Extract the [X, Y] coordinate from the center of the cell holding the provided text.  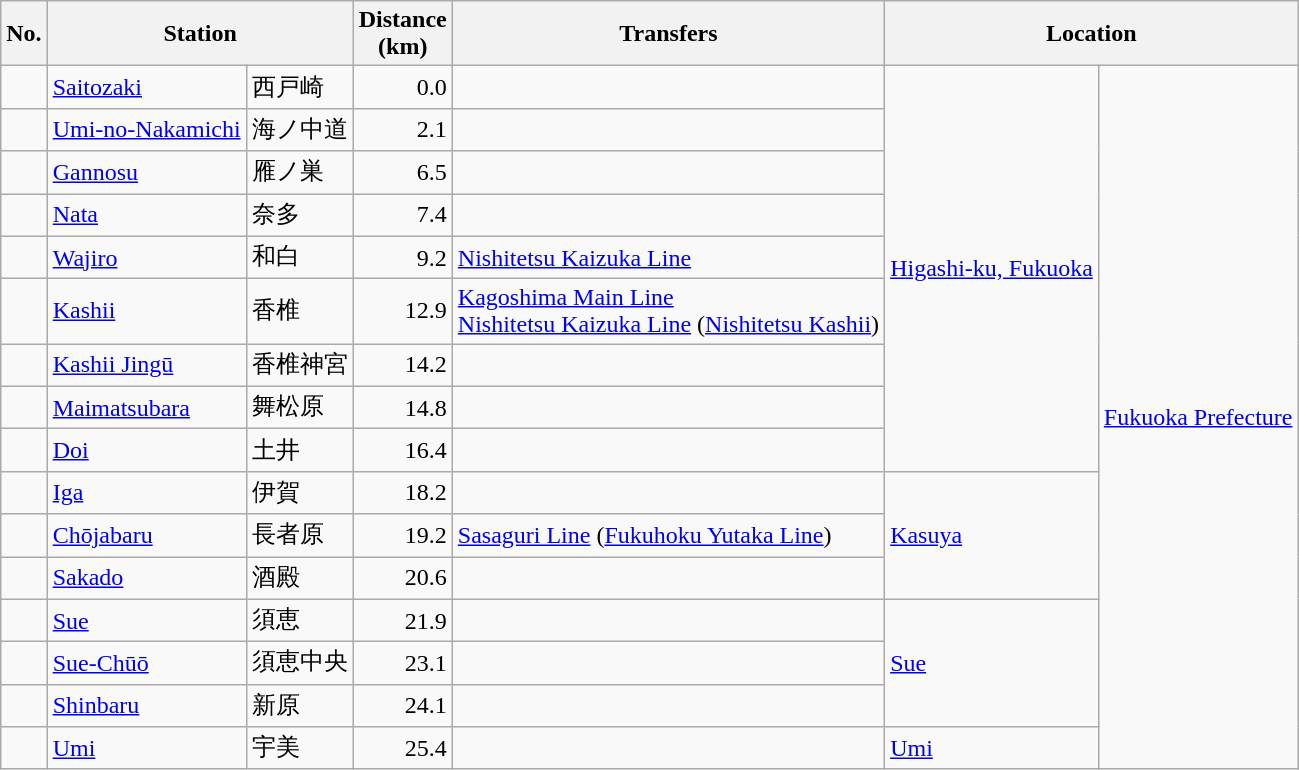
24.1 [402, 706]
23.1 [402, 664]
7.4 [402, 216]
酒殿 [300, 578]
Sasaguri Line (Fukuhoku Yutaka Line) [668, 536]
6.5 [402, 172]
Kasuya [992, 535]
Kashii Jingū [146, 366]
19.2 [402, 536]
Location [1092, 34]
Maimatsubara [146, 408]
須恵 [300, 620]
Nata [146, 216]
14.2 [402, 366]
2.1 [402, 130]
和白 [300, 258]
Station [200, 34]
Shinbaru [146, 706]
Kashii [146, 312]
Umi-no-Nakamichi [146, 130]
Gannosu [146, 172]
12.9 [402, 312]
Fukuoka Prefecture [1198, 418]
香椎神宮 [300, 366]
Iga [146, 492]
21.9 [402, 620]
土井 [300, 450]
Sakado [146, 578]
0.0 [402, 88]
伊賀 [300, 492]
海ノ中道 [300, 130]
14.8 [402, 408]
Kagoshima Main LineNishitetsu Kaizuka Line (Nishitetsu Kashii) [668, 312]
新原 [300, 706]
Chōjabaru [146, 536]
奈多 [300, 216]
No. [24, 34]
舞松原 [300, 408]
雁ノ巣 [300, 172]
西戸崎 [300, 88]
25.4 [402, 748]
16.4 [402, 450]
Distance(km) [402, 34]
須恵中央 [300, 664]
Sue-Chūō [146, 664]
Doi [146, 450]
Saitozaki [146, 88]
9.2 [402, 258]
18.2 [402, 492]
長者原 [300, 536]
Transfers [668, 34]
20.6 [402, 578]
Nishitetsu Kaizuka Line [668, 258]
宇美 [300, 748]
香椎 [300, 312]
Higashi-ku, Fukuoka [992, 269]
Wajiro [146, 258]
